Pinpoint the cell where the given text exists, returning its (X, Y) midpoint coordinate. 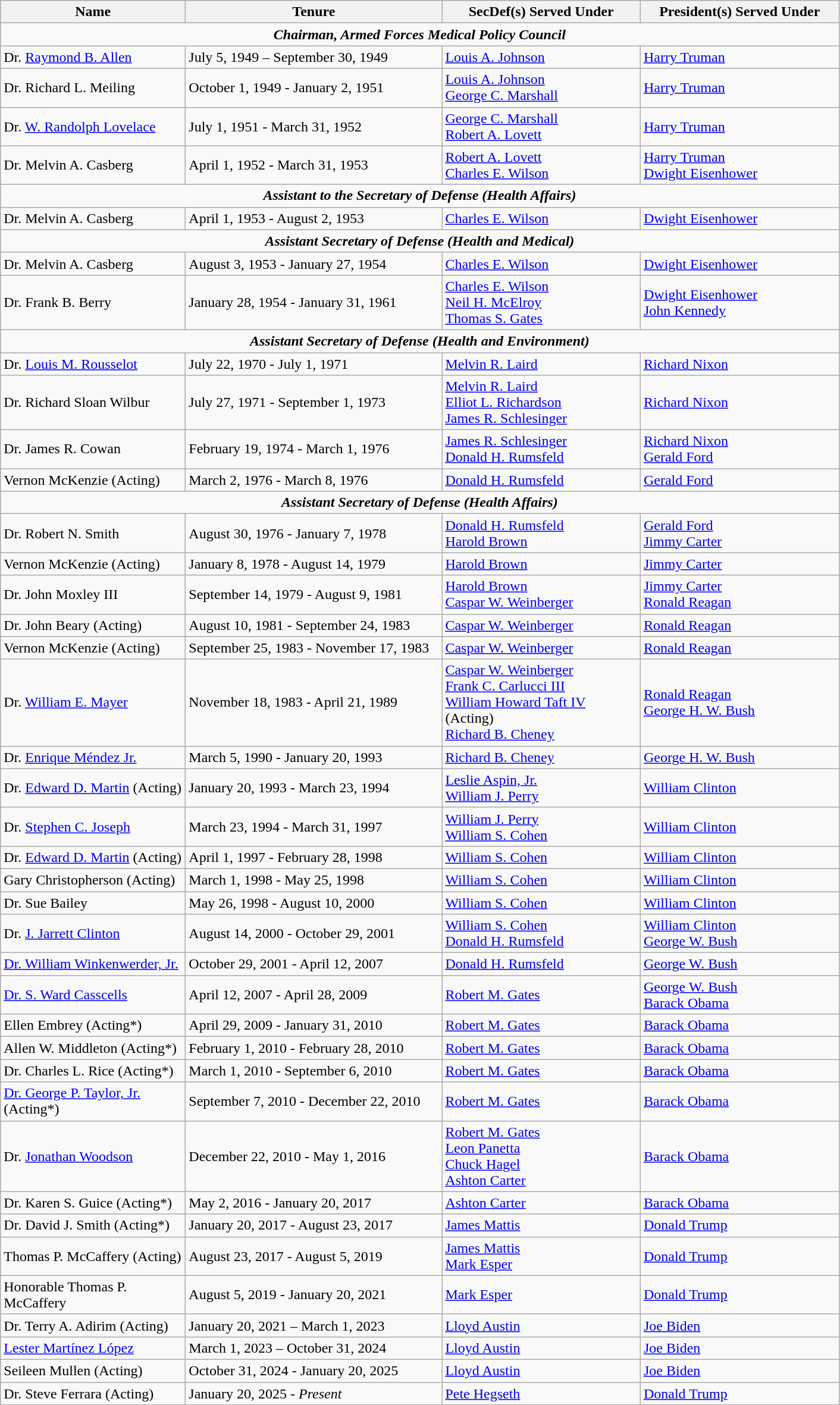
Assistant Secretary of Defense (Health and Medical) (420, 241)
Mark Esper (541, 1294)
August 30, 1976 - January 7, 1978 (314, 533)
Caspar W. Weinberger Frank C. Carlucci III William Howard Taft IV (Acting) Richard B. Cheney (541, 702)
November 18, 1983 - April 21, 1989 (314, 702)
Dr. Charles L. Rice (Acting*) (93, 1071)
Dr. John Moxley III (93, 595)
Lester Martínez López (93, 1348)
September 25, 1983 - November 17, 1983 (314, 648)
George W. Bush (739, 964)
May 26, 1998 - August 10, 2000 (314, 902)
Dwight Eisenhower John Kennedy (739, 302)
Dr. William E. Mayer (93, 702)
Ellen Embrey (Acting*) (93, 1025)
Dr. J. Jarrett Clinton (93, 934)
Assistant Secretary of Defense (Health and Environment) (420, 341)
April 12, 2007 - April 28, 2009 (314, 995)
April 1, 1953 - August 2, 1953 (314, 218)
Richard Nixon Gerald Ford (739, 450)
September 14, 1979 - August 9, 1981 (314, 595)
Dr. S. Ward Casscells (93, 995)
Dr. Enrique Méndez Jr. (93, 757)
George H. W. Bush (739, 757)
January 8, 1978 - August 14, 1979 (314, 564)
Assistant Secretary of Defense (Health Affairs) (420, 503)
George W. Bush Barack Obama (739, 995)
August 5, 2019 - January 20, 2021 (314, 1294)
September 7, 2010 - December 22, 2010 (314, 1102)
Ashton Carter (541, 1203)
Assistant to the Secretary of Defense (Health Affairs) (420, 196)
Ronald Reagan George H. W. Bush (739, 702)
March 5, 1990 - January 20, 1993 (314, 757)
January 20, 2025 - Present (314, 1394)
Robert A. Lovett Charles E. Wilson (541, 165)
George C. Marshall Robert A. Lovett (541, 126)
Thomas P. McCaffery (Acting) (93, 1256)
Seileen Mullen (Acting) (93, 1370)
William S. Cohen Donald H. Rumsfeld (541, 934)
December 22, 2010 - May 1, 2016 (314, 1156)
October 31, 2024 - January 20, 2025 (314, 1370)
January 20, 2017 - August 23, 2017 (314, 1225)
May 2, 2016 - January 20, 2017 (314, 1203)
SecDef(s) Served Under (541, 12)
Harry Truman Dwight Eisenhower (739, 165)
Dr. David J. Smith (Acting*) (93, 1225)
March 1, 2010 - September 6, 2010 (314, 1071)
Jimmy Carter Ronald Reagan (739, 595)
October 29, 2001 - April 12, 2007 (314, 964)
August 10, 1981 - September 24, 1983 (314, 625)
Harold Brown Caspar W. Weinberger (541, 595)
Dr. Sue Bailey (93, 902)
Dr. W. Randolph Lovelace (93, 126)
August 14, 2000 - October 29, 2001 (314, 934)
April 29, 2009 - January 31, 2010 (314, 1025)
Honorable Thomas P. McCaffery (93, 1294)
January 20, 1993 - March 23, 1994 (314, 788)
Dr. Karen S. Guice (Acting*) (93, 1203)
William Clinton George W. Bush (739, 934)
Richard B. Cheney (541, 757)
March 23, 1994 - March 31, 1997 (314, 827)
Pete Hegseth (541, 1394)
March 2, 1976 - March 8, 1976 (314, 480)
Dr. William Winkenwerder, Jr. (93, 964)
William J. Perry William S. Cohen (541, 827)
Jimmy Carter (739, 564)
April 1, 1952 - March 31, 1953 (314, 165)
Louis A. Johnson George C. Marshall (541, 88)
Dr. Robert N. Smith (93, 533)
Tenure (314, 12)
April 1, 1997 - February 28, 1998 (314, 857)
October 1, 1949 - January 2, 1951 (314, 88)
Dr. Frank B. Berry (93, 302)
January 28, 1954 - January 31, 1961 (314, 302)
July 22, 1970 - July 1, 1971 (314, 363)
James Mattis (541, 1225)
Dr. George P. Taylor, Jr. (Acting*) (93, 1102)
January 20, 2021 – March 1, 2023 (314, 1325)
July 1, 1951 - March 31, 1952 (314, 126)
February 19, 1974 - March 1, 1976 (314, 450)
Dr. Louis M. Rousselot (93, 363)
Dr. Terry A. Adirim (Acting) (93, 1325)
Gerald Ford (739, 480)
Robert M. GatesLeon PanettaChuck HagelAshton Carter (541, 1156)
Dr. Stephen C. Joseph (93, 827)
Charles E. Wilson Neil H. McElroy Thomas S. Gates (541, 302)
August 3, 1953 - January 27, 1954 (314, 264)
Dr. James R. Cowan (93, 450)
July 27, 1971 - September 1, 1973 (314, 403)
James R. Schlesinger Donald H. Rumsfeld (541, 450)
Dr. Raymond B. Allen (93, 57)
Dr. Richard Sloan Wilbur (93, 403)
Gary Christopherson (Acting) (93, 880)
Dr. Steve Ferrara (Acting) (93, 1394)
July 5, 1949 – September 30, 1949 (314, 57)
March 1, 1998 - May 25, 1998 (314, 880)
Allen W. Middleton (Acting*) (93, 1048)
James Mattis Mark Esper (541, 1256)
Donald H. Rumsfeld Harold Brown (541, 533)
Louis A. Johnson (541, 57)
Dr. John Beary (Acting) (93, 625)
Name (93, 12)
Melvin R. Laird (541, 363)
Dr. Richard L. Meiling (93, 88)
Melvin R. Laird Elliot L. Richardson James R. Schlesinger (541, 403)
Leslie Aspin, Jr. William J. Perry (541, 788)
Gerald Ford Jimmy Carter (739, 533)
February 1, 2010 - February 28, 2010 (314, 1048)
Dr. Jonathan Woodson (93, 1156)
August 23, 2017 - August 5, 2019 (314, 1256)
Harold Brown (541, 564)
March 1, 2023 – October 31, 2024 (314, 1348)
President(s) Served Under (739, 12)
Chairman, Armed Forces Medical Policy Council (420, 35)
